Determine the [x, y] coordinate at the center of the cell enclosing the given text.  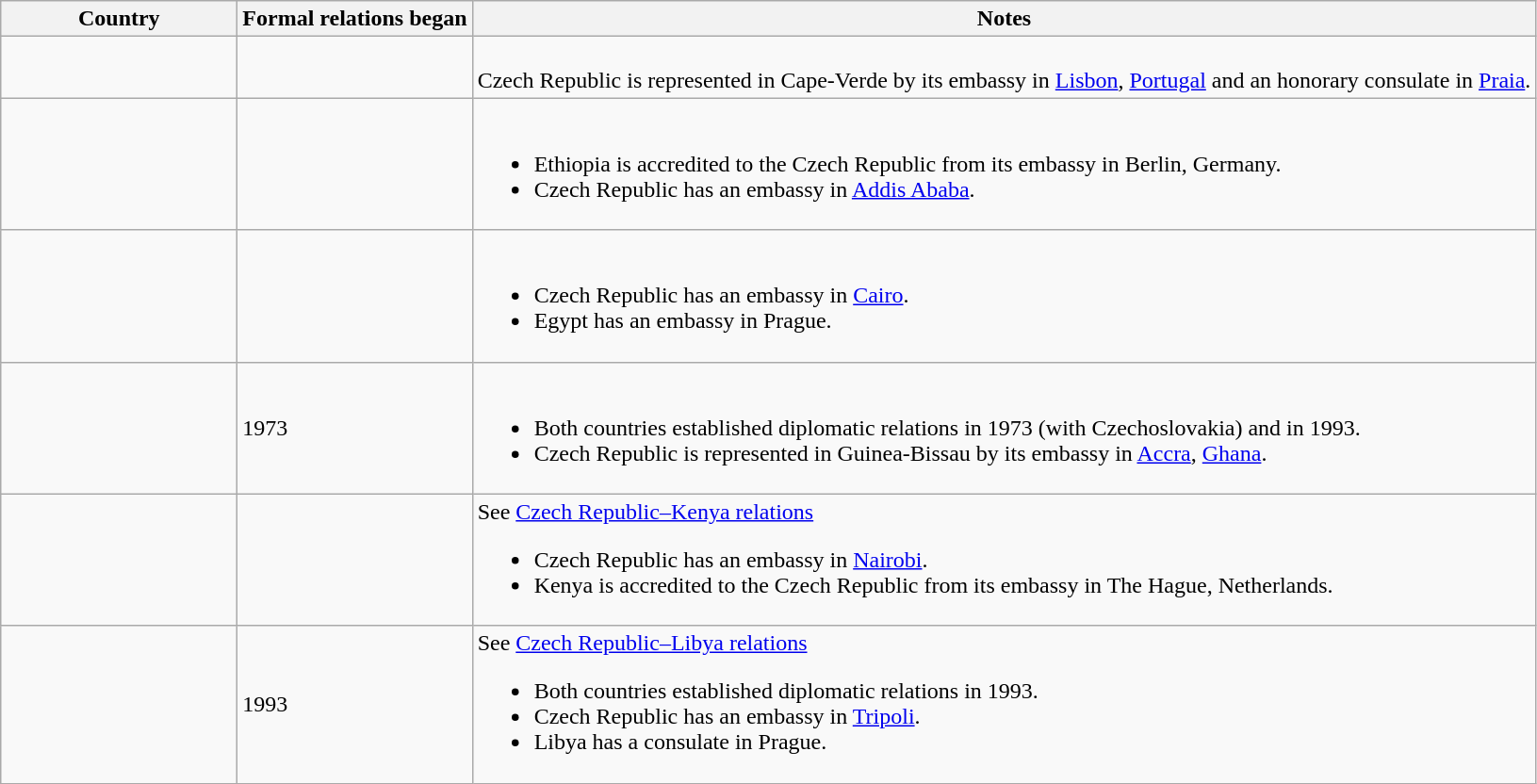
Notes [1005, 19]
1993 [354, 705]
Formal relations began [354, 19]
Country [119, 19]
Czech Republic has an embassy in Cairo.Egypt has an embassy in Prague. [1005, 296]
Ethiopia is accredited to the Czech Republic from its embassy in Berlin, Germany.Czech Republic has an embassy in Addis Ababa. [1005, 164]
1973 [354, 428]
Czech Republic is represented in Cape-Verde by its embassy in Lisbon, Portugal and an honorary consulate in Praia. [1005, 68]
